Scan for the cell matching the given text and deliver its [x, y] coordinate at center. 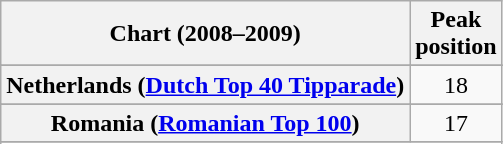
Peakposition [456, 34]
Chart (2008–2009) [206, 34]
18 [456, 85]
Netherlands (Dutch Top 40 Tipparade) [206, 85]
Romania (Romanian Top 100) [206, 123]
17 [456, 123]
